Return the [X, Y] coordinate for the center point of the cell that contains the specified text.  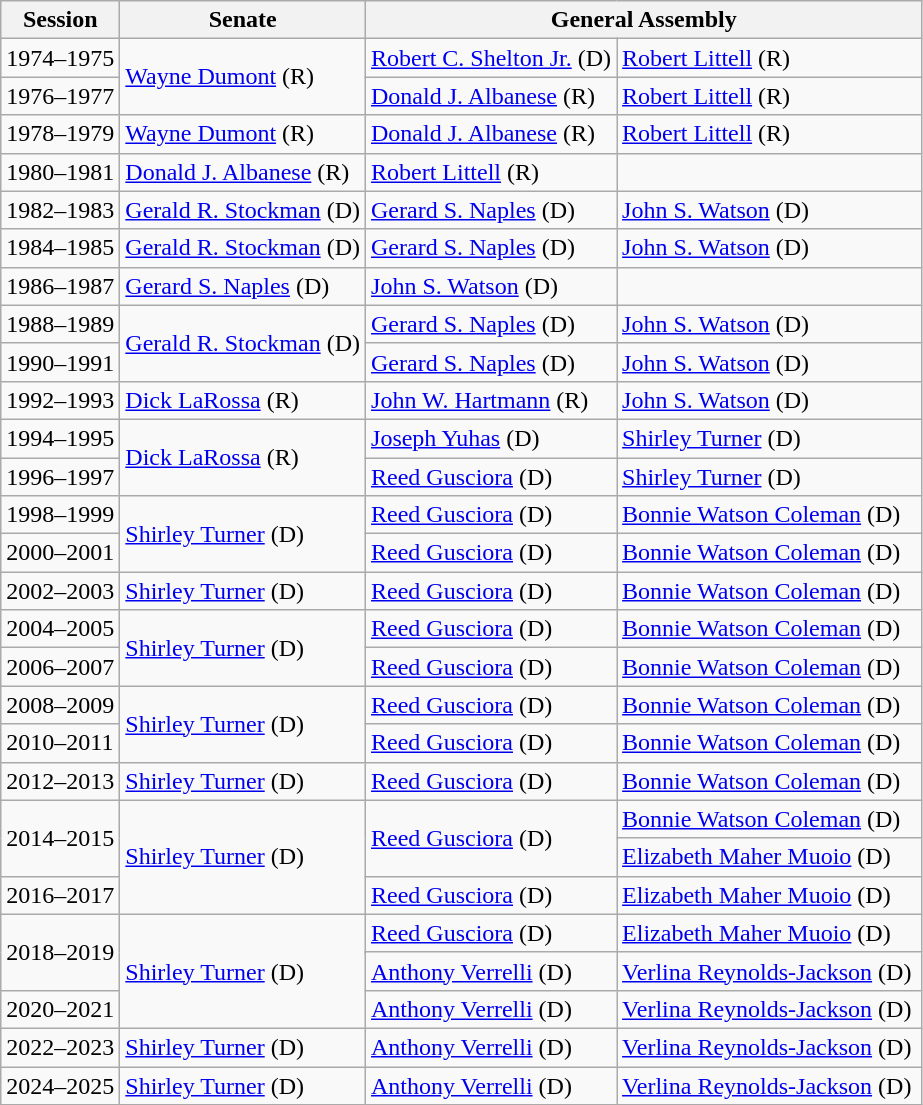
Joseph Yuhas (D) [492, 438]
2020–2021 [60, 1009]
1992–1993 [60, 400]
1976–1977 [60, 96]
1988–1989 [60, 324]
2022–2023 [60, 1047]
1996–1997 [60, 477]
1980–1981 [60, 172]
1974–1975 [60, 58]
2008–2009 [60, 705]
General Assembly [644, 20]
2010–2011 [60, 743]
1978–1979 [60, 134]
1984–1985 [60, 248]
2018–2019 [60, 952]
1994–1995 [60, 438]
1998–1999 [60, 515]
1982–1983 [60, 210]
Session [60, 20]
2024–2025 [60, 1085]
2006–2007 [60, 667]
Senate [243, 20]
2014–2015 [60, 838]
2002–2003 [60, 591]
1990–1991 [60, 362]
2000–2001 [60, 553]
Robert C. Shelton Jr. (D) [492, 58]
2012–2013 [60, 781]
2004–2005 [60, 629]
1986–1987 [60, 286]
John W. Hartmann (R) [492, 400]
2016–2017 [60, 895]
